Determine the [x, y] coordinate at the center of the cell enclosing the given text.  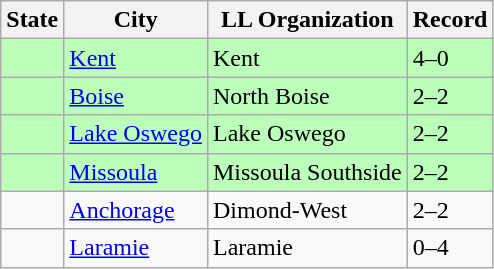
North Boise [307, 96]
Boise [136, 96]
Missoula Southside [307, 172]
Missoula [136, 172]
0–4 [450, 248]
State [32, 20]
LL Organization [307, 20]
Dimond-West [307, 210]
Anchorage [136, 210]
City [136, 20]
4–0 [450, 58]
Record [450, 20]
